Search for the cell housing the specified text and yield its [X, Y] center coordinate. 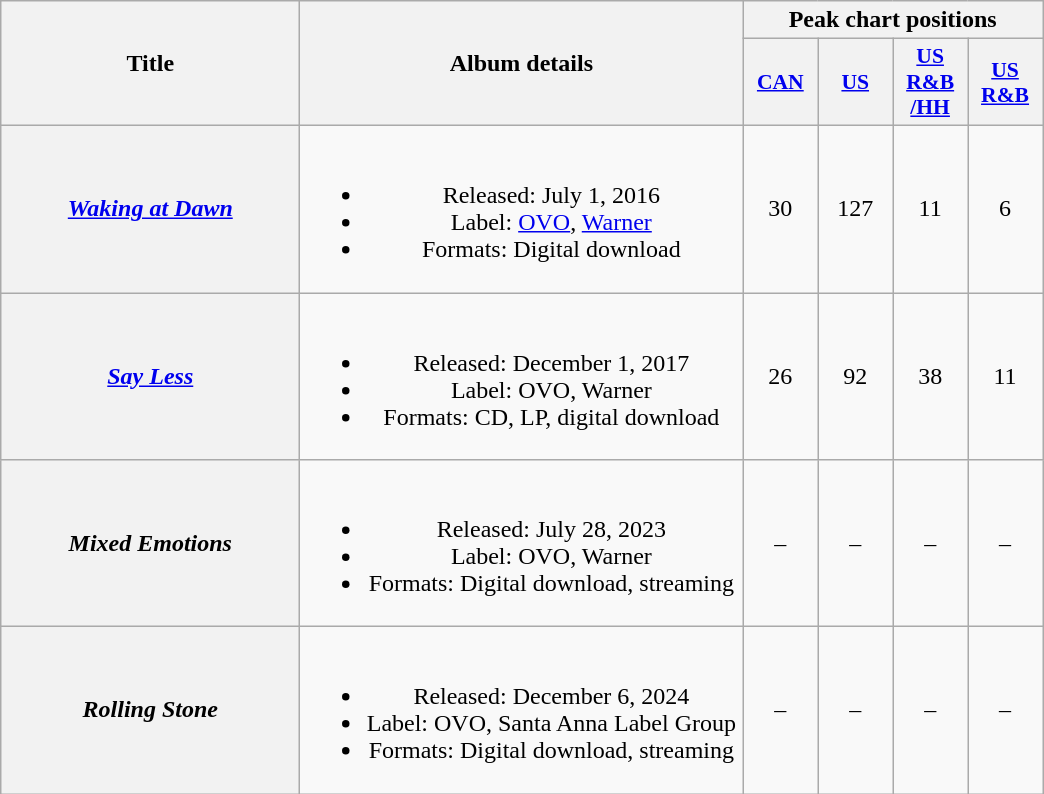
38 [930, 376]
Mixed Emotions [150, 544]
Say Less [150, 376]
US [856, 82]
Released: December 6, 2024Label: OVO, Santa Anna Label GroupFormats: Digital download, streaming [522, 710]
USR&B [1006, 82]
Album details [522, 64]
Rolling Stone [150, 710]
Released: July 1, 2016Label: OVO, WarnerFormats: Digital download [522, 208]
127 [856, 208]
USR&B/HH [930, 82]
6 [1006, 208]
Peak chart positions [893, 20]
30 [780, 208]
26 [780, 376]
Released: December 1, 2017Label: OVO, WarnerFormats: CD, LP, digital download [522, 376]
CAN [780, 82]
Released: July 28, 2023Label: OVO, WarnerFormats: Digital download, streaming [522, 544]
92 [856, 376]
Waking at Dawn [150, 208]
Title [150, 64]
